Identify which cell holds the provided text, then report its (x, y) central coordinate. 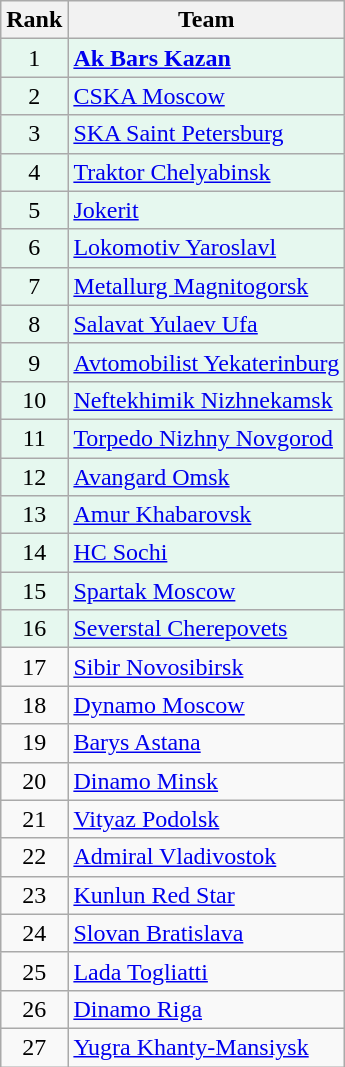
11 (34, 438)
Dynamo Moscow (206, 705)
3 (34, 134)
Dinamo Riga (206, 1009)
13 (34, 515)
17 (34, 667)
6 (34, 248)
20 (34, 781)
Ak Bars Kazan (206, 58)
4 (34, 172)
Barys Astana (206, 743)
22 (34, 857)
Torpedo Nizhny Novgorod (206, 438)
Slovan Bratislava (206, 933)
Salavat Yulaev Ufa (206, 324)
16 (34, 629)
Sibir Novosibirsk (206, 667)
Kunlun Red Star (206, 895)
8 (34, 324)
Avtomobilist Yekaterinburg (206, 362)
23 (34, 895)
Team (206, 20)
Spartak Moscow (206, 591)
18 (34, 705)
25 (34, 971)
24 (34, 933)
Neftekhimik Nizhnekamsk (206, 400)
15 (34, 591)
14 (34, 553)
2 (34, 96)
21 (34, 819)
Metallurg Magnitogorsk (206, 286)
Severstal Cherepovets (206, 629)
26 (34, 1009)
SKA Saint Petersburg (206, 134)
Traktor Chelyabinsk (206, 172)
HC Sochi (206, 553)
Yugra Khanty-Mansiysk (206, 1047)
Admiral Vladivostok (206, 857)
9 (34, 362)
Lada Togliatti (206, 971)
Jokerit (206, 210)
19 (34, 743)
Amur Khabarovsk (206, 515)
7 (34, 286)
10 (34, 400)
27 (34, 1047)
12 (34, 477)
Lokomotiv Yaroslavl (206, 248)
CSKA Moscow (206, 96)
Avangard Omsk (206, 477)
5 (34, 210)
Rank (34, 20)
Vityaz Podolsk (206, 819)
Dinamo Minsk (206, 781)
1 (34, 58)
